Detect which cell encompasses the target text, then output its (X, Y) center coordinate. 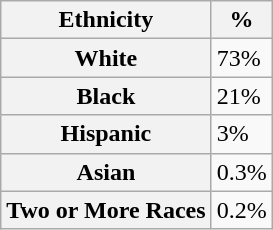
Ethnicity (106, 20)
% (242, 20)
Hispanic (106, 134)
0.2% (242, 210)
73% (242, 58)
0.3% (242, 172)
White (106, 58)
Asian (106, 172)
Black (106, 96)
Two or More Races (106, 210)
21% (242, 96)
3% (242, 134)
